Scan for the cell matching the given text and deliver its (X, Y) coordinate at center. 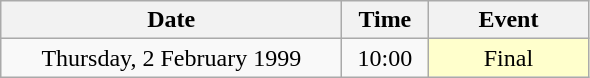
Thursday, 2 February 1999 (172, 58)
Time (385, 20)
10:00 (385, 58)
Event (508, 20)
Date (172, 20)
Final (508, 58)
